Find where the given text appears and provide that cell's center as [x, y] coordinate. 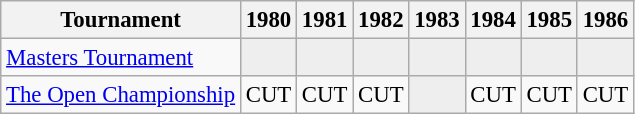
1985 [549, 20]
1982 [381, 20]
1981 [325, 20]
The Open Championship [121, 95]
1984 [493, 20]
1983 [437, 20]
Tournament [121, 20]
Masters Tournament [121, 58]
1980 [268, 20]
1986 [605, 20]
